Return (x, y) of the center of cell containing provided text 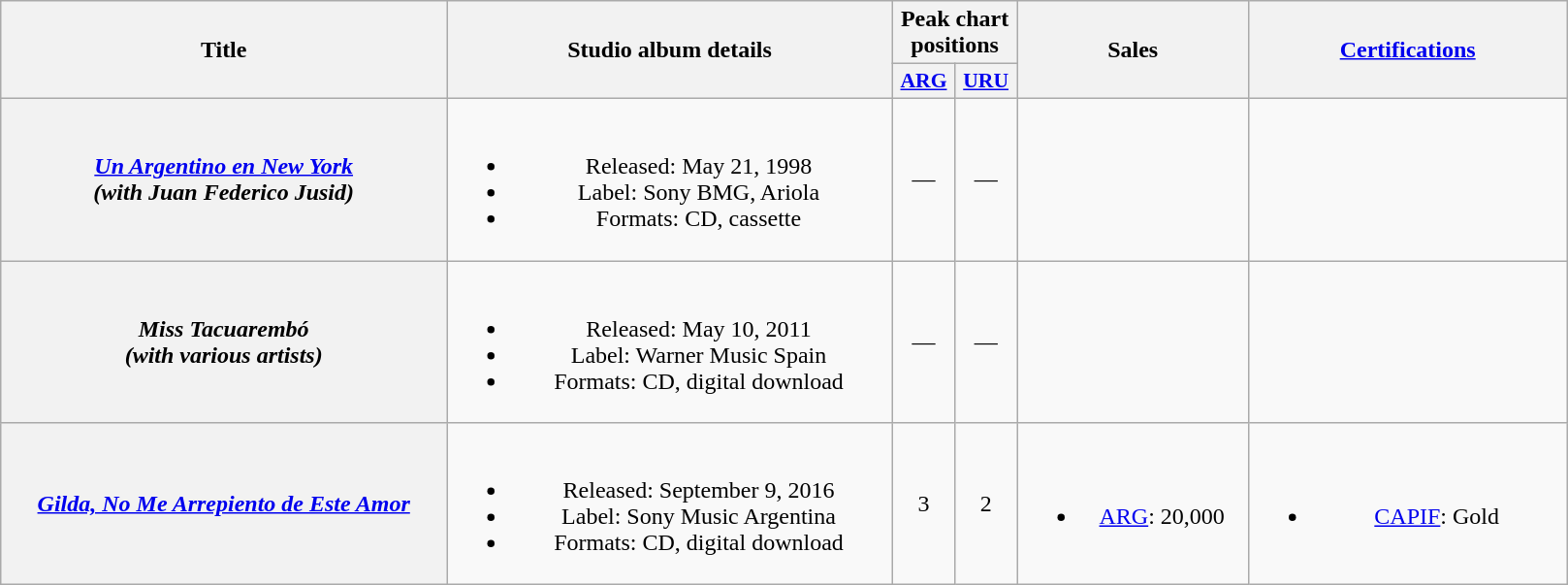
CAPIF: Gold (1408, 504)
Studio album details (670, 50)
ARG: 20,000 (1133, 504)
Title (224, 50)
Peak chart positions (954, 33)
URU (986, 81)
Certifications (1408, 50)
Released: May 21, 1998Label: Sony BMG, AriolaFormats: CD, cassette (670, 179)
Sales (1133, 50)
Released: September 9, 2016Label: Sony Music ArgentinaFormats: CD, digital download (670, 504)
2 (986, 504)
Released: May 10, 2011Label: Warner Music SpainFormats: CD, digital download (670, 341)
3 (923, 504)
Gilda, No Me Arrepiento de Este Amor (224, 504)
Un Argentino en New York (with Juan Federico Jusid) (224, 179)
ARG (923, 81)
Miss Tacuarembó (with various artists) (224, 341)
